For the text-containing cell, return its midpoint in (X, Y) coordinate format. 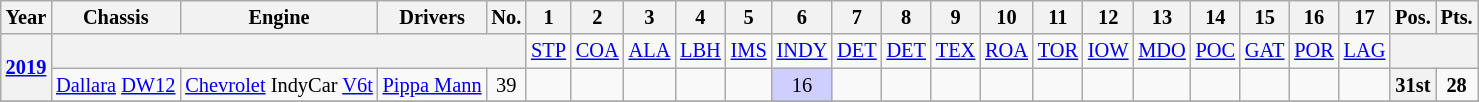
6 (802, 17)
Year (26, 17)
3 (650, 17)
Dallara DW12 (116, 85)
13 (1162, 17)
31st (1412, 85)
INDY (802, 51)
STP (548, 51)
ROA (1006, 51)
POC (1216, 51)
12 (1108, 17)
IMS (749, 51)
IOW (1108, 51)
2 (598, 17)
2019 (26, 68)
Pts. (1457, 17)
Pos. (1412, 17)
7 (856, 17)
4 (700, 17)
MDO (1162, 51)
10 (1006, 17)
TEX (956, 51)
8 (906, 17)
Drivers (432, 17)
11 (1058, 17)
POR (1314, 51)
5 (749, 17)
9 (956, 17)
ALA (650, 51)
Pippa Mann (432, 85)
15 (1264, 17)
Chevrolet IndyCar V6t (278, 85)
TOR (1058, 51)
Engine (278, 17)
No. (506, 17)
14 (1216, 17)
COA (598, 51)
28 (1457, 85)
LAG (1365, 51)
39 (506, 85)
17 (1365, 17)
GAT (1264, 51)
Chassis (116, 17)
LBH (700, 51)
1 (548, 17)
